Return [X, Y] of the center of cell containing provided text 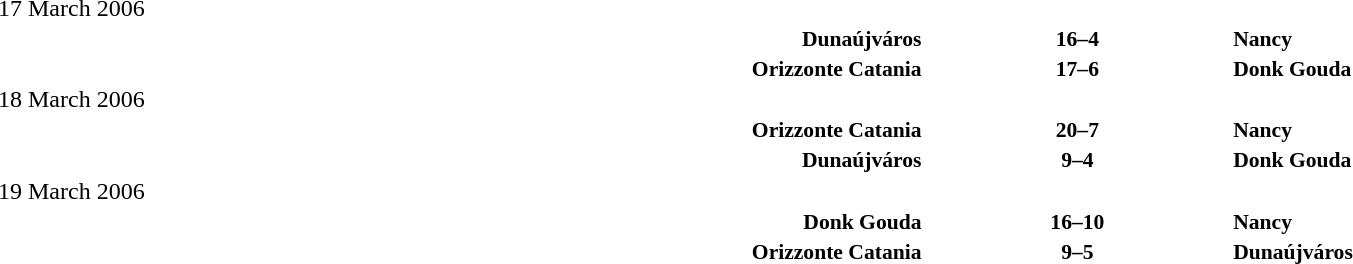
9–4 [1078, 160]
17–6 [1078, 68]
16–4 [1078, 38]
20–7 [1078, 130]
16–10 [1078, 222]
